Scan for the cell matching the given text and deliver its [X, Y] coordinate at center. 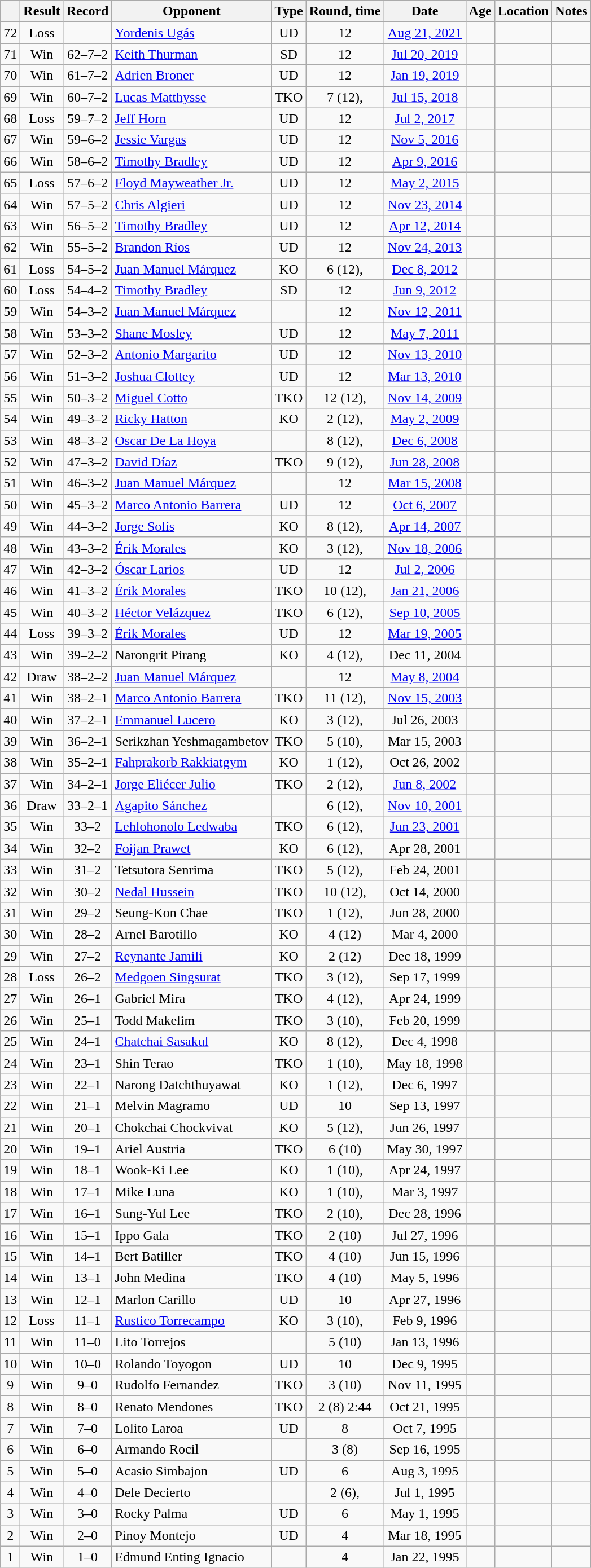
Jul 27, 1996 [424, 1235]
32–2 [87, 848]
39–3–2 [87, 634]
31 [10, 913]
28 [10, 977]
Jun 8, 2002 [424, 784]
38 [10, 763]
29 [10, 956]
Melvin Magramo [192, 1106]
Date [424, 11]
Chris Algieri [192, 204]
63 [10, 226]
Dec 6, 2008 [424, 441]
2 (8) 2:44 [345, 1407]
57–5–2 [87, 204]
Renato Mendones [192, 1407]
Mar 19, 2005 [424, 634]
Lito Torrejos [192, 1342]
Ippo Gala [192, 1235]
Feb 20, 1999 [424, 1020]
Jeff Horn [192, 118]
61–7–2 [87, 76]
60 [10, 290]
Seung-Kon Chae [192, 913]
42–3–2 [87, 569]
8–0 [87, 1407]
30–2 [87, 891]
3 (10) [345, 1385]
27 [10, 999]
Dec 11, 2004 [424, 655]
54–4–2 [87, 290]
Narongrit Pirang [192, 655]
24–1 [87, 1042]
41 [10, 698]
Mar 13, 2010 [424, 376]
3–0 [87, 1514]
Jun 28, 2000 [424, 913]
Opponent [192, 11]
Jul 15, 2018 [424, 97]
Rustico Torrecampo [192, 1321]
Arnel Barotillo [192, 934]
69 [10, 97]
Oct 7, 1995 [424, 1428]
55 [10, 398]
64 [10, 204]
2 (12) [345, 956]
26 [10, 1020]
52 [10, 462]
52–3–2 [87, 355]
Nedal Hussein [192, 891]
53 [10, 441]
7 [10, 1428]
59–7–2 [87, 118]
6 (10) [345, 1149]
29–2 [87, 913]
45–3–2 [87, 505]
1–0 [87, 1557]
33–2 [87, 827]
6–0 [87, 1450]
34–2–1 [87, 784]
2 (6), [345, 1492]
Fahprakorb Rakkiatgym [192, 763]
Oct 14, 2000 [424, 891]
12 (12), [345, 398]
45 [10, 612]
49–3–2 [87, 419]
71 [10, 54]
66 [10, 161]
38–2–2 [87, 677]
15–1 [87, 1235]
65 [10, 183]
Dec 6, 1997 [424, 1085]
3 (8) [345, 1450]
2 (10) [345, 1235]
Antonio Margarito [192, 355]
50 [10, 505]
58 [10, 333]
Nov 10, 2001 [424, 805]
Jan 19, 2019 [424, 76]
19 [10, 1170]
Dec 9, 1995 [424, 1364]
5 (10), [345, 741]
38–2–1 [87, 698]
20–1 [87, 1127]
Jul 26, 2003 [424, 720]
Nov 23, 2014 [424, 204]
Apr 28, 2001 [424, 848]
2 (10), [345, 1213]
15 [10, 1256]
Apr 9, 2016 [424, 161]
42 [10, 677]
9–0 [87, 1385]
18–1 [87, 1170]
Sep 13, 1997 [424, 1106]
Mar 15, 2003 [424, 741]
Bert Batiller [192, 1256]
3 [10, 1514]
Location [523, 11]
Apr 12, 2014 [424, 226]
Rocky Palma [192, 1514]
11–1 [87, 1321]
20 [10, 1149]
Aug 3, 1995 [424, 1471]
May 5, 1996 [424, 1278]
56 [10, 376]
Héctor Velázquez [192, 612]
54–5–2 [87, 269]
51–3–2 [87, 376]
5 [10, 1471]
22 [10, 1106]
26–1 [87, 999]
50–3–2 [87, 398]
53–3–2 [87, 333]
Record [87, 11]
14–1 [87, 1256]
57–6–2 [87, 183]
Rudolfo Fernandez [192, 1385]
Joshua Clottey [192, 376]
Notes [571, 11]
May 8, 2004 [424, 677]
72 [10, 33]
Chokchai Chockvivat [192, 1127]
5–0 [87, 1471]
11 (12), [345, 698]
Keith Thurman [192, 54]
Oct 26, 2002 [424, 763]
Óscar Larios [192, 569]
Nov 11, 1995 [424, 1385]
33 [10, 870]
Mike Luna [192, 1192]
Mar 3, 1997 [424, 1192]
68 [10, 118]
28–2 [87, 934]
Agapito Sánchez [192, 805]
30 [10, 934]
54–3–2 [87, 312]
Nov 24, 2013 [424, 247]
Dec 8, 2012 [424, 269]
Armando Rocil [192, 1450]
35 [10, 827]
67 [10, 140]
Dec 28, 1996 [424, 1213]
43–3–2 [87, 548]
23 [10, 1085]
43 [10, 655]
22–1 [87, 1085]
Todd Makelim [192, 1020]
May 2, 2015 [424, 183]
39 [10, 741]
40 [10, 720]
57 [10, 355]
1 [10, 1557]
26–2 [87, 977]
36 [10, 805]
Tetsutora Senrima [192, 870]
9 (12), [345, 462]
31–2 [87, 870]
Foijan Prawet [192, 848]
Jun 15, 1996 [424, 1256]
Apr 14, 2007 [424, 526]
Apr 24, 1997 [424, 1170]
48–3–2 [87, 441]
Jessie Vargas [192, 140]
Jul 1, 1995 [424, 1492]
Reynante Jamili [192, 956]
Jul 20, 2019 [424, 54]
56–5–2 [87, 226]
Apr 24, 1999 [424, 999]
19–1 [87, 1149]
Sep 10, 2005 [424, 612]
Type [289, 11]
40–3–2 [87, 612]
41–3–2 [87, 591]
37 [10, 784]
Jan 22, 1995 [424, 1557]
Narong Datchthuyawat [192, 1085]
Gabriel Mira [192, 999]
Pinoy Montejo [192, 1535]
Sep 17, 1999 [424, 977]
21–1 [87, 1106]
13 [10, 1299]
16 [10, 1235]
Aug 21, 2021 [424, 33]
Mar 4, 2000 [424, 934]
14 [10, 1278]
7 (12), [345, 97]
Nov 18, 2006 [424, 548]
7–0 [87, 1428]
Acasio Simbajon [192, 1471]
13–1 [87, 1278]
44–3–2 [87, 526]
Lucas Matthysse [192, 97]
Mar 18, 1995 [424, 1535]
Oct 6, 2007 [424, 505]
May 30, 1997 [424, 1149]
60–7–2 [87, 97]
Shin Terao [192, 1063]
Dec 18, 1999 [424, 956]
34 [10, 848]
John Medina [192, 1278]
Adrien Broner [192, 76]
Feb 9, 1996 [424, 1321]
44 [10, 634]
Wook-Ki Lee [192, 1170]
Miguel Cotto [192, 398]
54 [10, 419]
Round, time [345, 11]
24 [10, 1063]
25–1 [87, 1020]
Chatchai Sasakul [192, 1042]
62 [10, 247]
17 [10, 1213]
11–0 [87, 1342]
61 [10, 269]
32 [10, 891]
25 [10, 1042]
Serikzhan Yeshmagambetov [192, 741]
51 [10, 483]
9 [10, 1385]
Lehlohonolo Ledwaba [192, 827]
Ricky Hatton [192, 419]
Jun 28, 2008 [424, 462]
47 [10, 569]
17–1 [87, 1192]
Jorge Solís [192, 526]
11 [10, 1342]
Yordenis Ugás [192, 33]
Nov 14, 2009 [424, 398]
Nov 15, 2003 [424, 698]
Oct 21, 1995 [424, 1407]
49 [10, 526]
Ariel Austria [192, 1149]
36–2–1 [87, 741]
2–0 [87, 1535]
Mar 15, 2008 [424, 483]
Jul 2, 2006 [424, 569]
48 [10, 548]
16–1 [87, 1213]
47–3–2 [87, 462]
Jan 21, 2006 [424, 591]
Dele Decierto [192, 1492]
62–7–2 [87, 54]
Edmund Enting Ignacio [192, 1557]
May 18, 1998 [424, 1063]
May 1, 1995 [424, 1514]
23–1 [87, 1063]
Shane Mosley [192, 333]
59 [10, 312]
55–5–2 [87, 247]
Rolando Toyogon [192, 1364]
Oscar De La Hoya [192, 441]
Sep 16, 1995 [424, 1450]
5 (10) [345, 1342]
Sung-Yul Lee [192, 1213]
Feb 24, 2001 [424, 870]
David Díaz [192, 462]
Jorge Eliécer Julio [192, 784]
May 2, 2009 [424, 419]
Nov 13, 2010 [424, 355]
4 (12) [345, 934]
Jun 23, 2001 [424, 827]
Emmanuel Lucero [192, 720]
Lolito Laroa [192, 1428]
Jun 9, 2012 [424, 290]
Nov 12, 2011 [424, 312]
Marlon Carillo [192, 1299]
Floyd Mayweather Jr. [192, 183]
4–0 [87, 1492]
21 [10, 1127]
10–0 [87, 1364]
33–2–1 [87, 805]
58–6–2 [87, 161]
12–1 [87, 1299]
35–2–1 [87, 763]
70 [10, 76]
May 7, 2011 [424, 333]
37–2–1 [87, 720]
Result [42, 11]
Jun 26, 1997 [424, 1127]
Medgoen Singsurat [192, 977]
Nov 5, 2016 [424, 140]
Apr 27, 1996 [424, 1299]
27–2 [87, 956]
Dec 4, 1998 [424, 1042]
Age [480, 11]
46 [10, 591]
46–3–2 [87, 483]
Jan 13, 1996 [424, 1342]
Jul 2, 2017 [424, 118]
2 [10, 1535]
Brandon Ríos [192, 247]
18 [10, 1192]
39–2–2 [87, 655]
59–6–2 [87, 140]
